Pinpoint the cell where the given text exists, returning its [X, Y] midpoint coordinate. 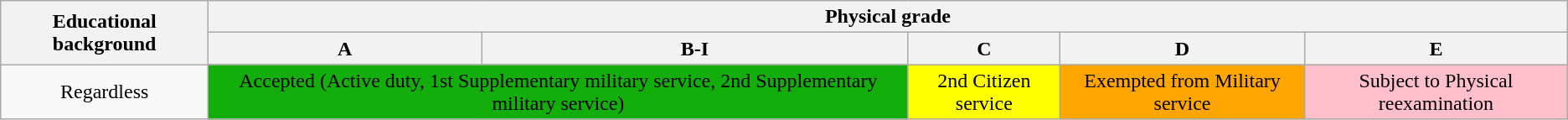
2nd Citizen service [983, 92]
B-I [695, 49]
D [1182, 49]
Regardless [105, 92]
Educational background [105, 33]
Accepted (Active duty, 1st Supplementary military service, 2nd Supplementary military service) [559, 92]
Physical grade [888, 17]
A [345, 49]
C [983, 49]
Exempted from Military service [1182, 92]
Subject to Physical reexamination [1436, 92]
E [1436, 49]
